Identify which cell holds the provided text, then report its [x, y] central coordinate. 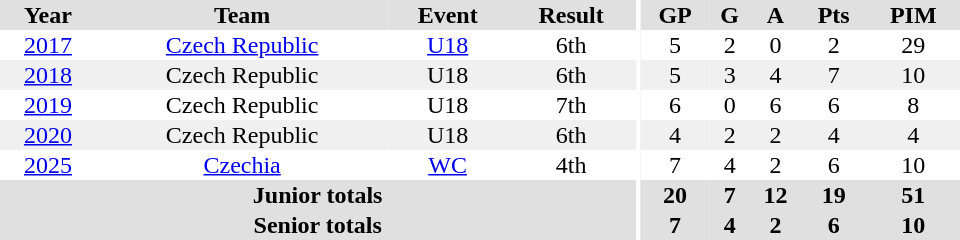
51 [914, 195]
19 [834, 195]
Czechia [242, 165]
4th [571, 165]
20 [675, 195]
G [730, 15]
A [776, 15]
2019 [48, 105]
3 [730, 75]
Result [571, 15]
Event [447, 15]
Pts [834, 15]
WC [447, 165]
12 [776, 195]
2017 [48, 45]
Junior totals [318, 195]
29 [914, 45]
Year [48, 15]
2025 [48, 165]
8 [914, 105]
7th [571, 105]
PIM [914, 15]
Team [242, 15]
GP [675, 15]
2018 [48, 75]
Senior totals [318, 225]
2020 [48, 135]
